Pinpoint the cell where the given text exists, returning its (x, y) midpoint coordinate. 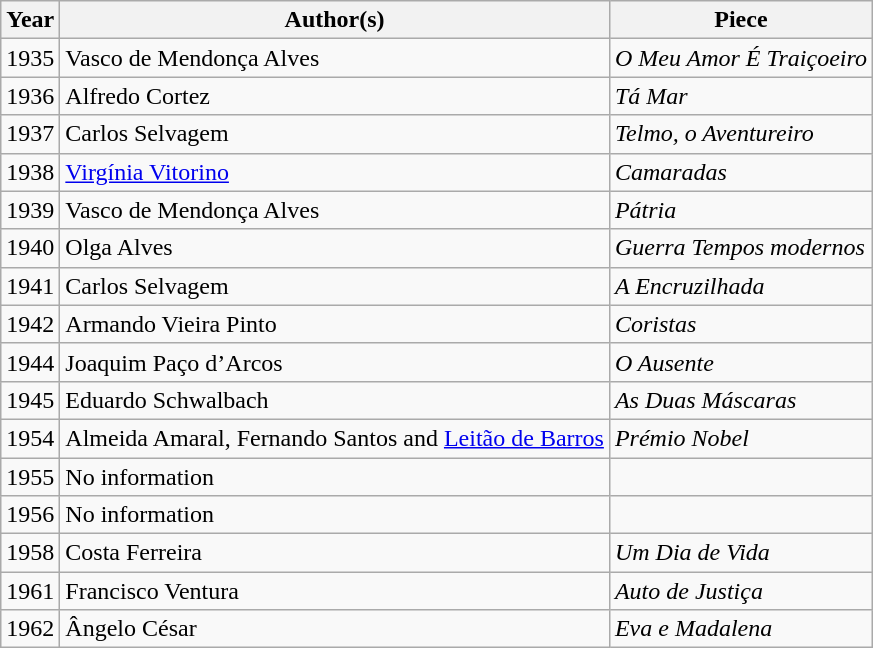
1945 (30, 400)
O Ausente (740, 362)
Author(s) (335, 20)
1944 (30, 362)
Auto de Justiça (740, 591)
Francisco Ventura (335, 591)
1955 (30, 477)
1962 (30, 629)
Virgínia Vitorino (335, 172)
1954 (30, 438)
Eduardo Schwalbach (335, 400)
Eva e Madalena (740, 629)
1938 (30, 172)
1939 (30, 210)
Piece (740, 20)
Coristas (740, 324)
1940 (30, 248)
1937 (30, 134)
Um Dia de Vida (740, 553)
1942 (30, 324)
Armando Vieira Pinto (335, 324)
As Duas Máscaras (740, 400)
1956 (30, 515)
Pátria (740, 210)
Year (30, 20)
Costa Ferreira (335, 553)
Telmo, o Aventureiro (740, 134)
1941 (30, 286)
Olga Alves (335, 248)
1935 (30, 58)
Prémio Nobel (740, 438)
1936 (30, 96)
Guerra Tempos modernos (740, 248)
Joaquim Paço d’Arcos (335, 362)
O Meu Amor É Traiçoeiro (740, 58)
Almeida Amaral, Fernando Santos and Leitão de Barros (335, 438)
1961 (30, 591)
Camaradas (740, 172)
Ângelo César (335, 629)
A Encruzilhada (740, 286)
1958 (30, 553)
Alfredo Cortez (335, 96)
Tá Mar (740, 96)
